Pinpoint the cell where the given text exists, returning its [X, Y] midpoint coordinate. 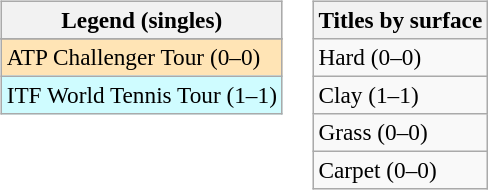
ITF World Tennis Tour (1–1) [142, 95]
Carpet (0–0) [400, 171]
ATP Challenger Tour (0–0) [142, 57]
Hard (0–0) [400, 57]
Titles by surface [400, 20]
Legend (singles) [142, 20]
Clay (1–1) [400, 95]
Grass (0–0) [400, 133]
